Pinpoint the cell where the given text exists, returning its [x, y] midpoint coordinate. 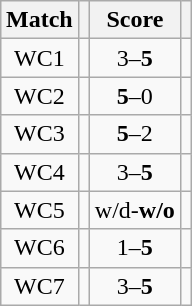
5–0 [134, 96]
1–5 [134, 248]
5–2 [134, 134]
WC7 [40, 286]
WC3 [40, 134]
Match [40, 20]
WC6 [40, 248]
WC5 [40, 210]
WC1 [40, 58]
Score [134, 20]
WC4 [40, 172]
WC2 [40, 96]
w/d-w/o [134, 210]
